Return [x, y] of the center of cell containing provided text 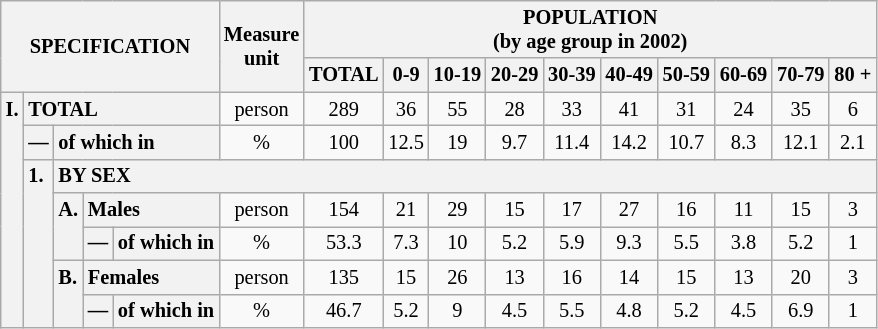
11.4 [572, 142]
53.3 [344, 243]
Measure unit [262, 46]
30-39 [572, 75]
6 [852, 109]
Females [151, 277]
I. [12, 210]
14 [628, 277]
10.7 [686, 142]
POPULATION (by age group in 2002) [590, 29]
5.9 [572, 243]
154 [344, 210]
70-79 [800, 75]
50-59 [686, 75]
100 [344, 142]
2.1 [852, 142]
SPECIFICATION [110, 46]
Males [151, 210]
28 [514, 109]
8.3 [744, 142]
1. [38, 243]
40-49 [628, 75]
B. [68, 294]
80 + [852, 75]
12.5 [406, 142]
41 [628, 109]
4.8 [628, 311]
9 [458, 311]
7.3 [406, 243]
26 [458, 277]
135 [344, 277]
BY SEX [466, 176]
55 [458, 109]
20-29 [514, 75]
A. [68, 226]
3.8 [744, 243]
21 [406, 210]
24 [744, 109]
35 [800, 109]
14.2 [628, 142]
9.3 [628, 243]
0-9 [406, 75]
17 [572, 210]
46.7 [344, 311]
11 [744, 210]
60-69 [744, 75]
289 [344, 109]
10-19 [458, 75]
33 [572, 109]
19 [458, 142]
29 [458, 210]
12.1 [800, 142]
6.9 [800, 311]
36 [406, 109]
10 [458, 243]
31 [686, 109]
20 [800, 277]
9.7 [514, 142]
27 [628, 210]
